For the text-containing cell, return its midpoint in [x, y] coordinate format. 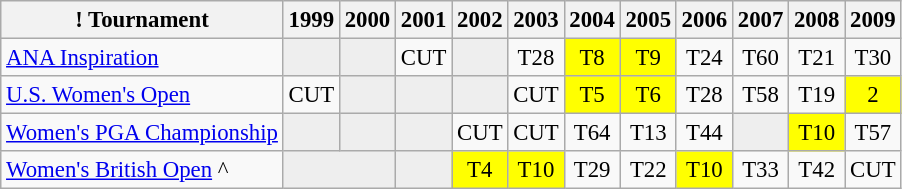
T33 [760, 170]
2002 [480, 20]
2000 [367, 20]
T5 [592, 95]
T24 [704, 58]
T4 [480, 170]
2009 [873, 20]
T8 [592, 58]
T42 [817, 170]
T6 [648, 95]
T13 [648, 133]
T44 [704, 133]
U.S. Women's Open [142, 95]
T29 [592, 170]
T19 [817, 95]
2004 [592, 20]
2007 [760, 20]
2003 [536, 20]
! Tournament [142, 20]
T64 [592, 133]
Women's British Open ^ [142, 170]
2 [873, 95]
2005 [648, 20]
T9 [648, 58]
T58 [760, 95]
2001 [424, 20]
1999 [311, 20]
T60 [760, 58]
ANA Inspiration [142, 58]
Women's PGA Championship [142, 133]
T30 [873, 58]
T22 [648, 170]
T21 [817, 58]
2008 [817, 20]
T57 [873, 133]
2006 [704, 20]
